Provide the [x, y] coordinate of the cell's center where the given text is located.  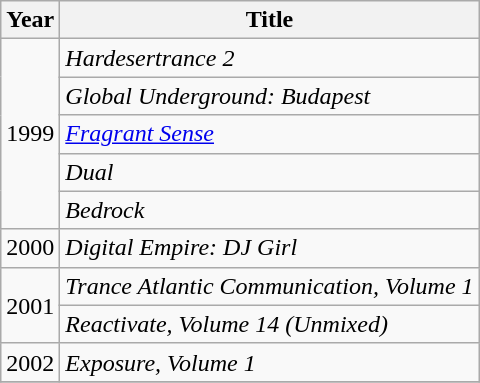
Digital Empire: DJ Girl [270, 248]
Title [270, 20]
Reactivate, Volume 14 (Unmixed) [270, 324]
Bedrock [270, 210]
Hardesertrance 2 [270, 58]
Year [30, 20]
Trance Atlantic Communication, Volume 1 [270, 286]
2000 [30, 248]
1999 [30, 134]
Global Underground: Budapest [270, 96]
Fragrant Sense [270, 134]
Exposure, Volume 1 [270, 362]
2002 [30, 362]
2001 [30, 305]
Dual [270, 172]
